Determine the (X, Y) coordinate at the center of the cell enclosing the given text.  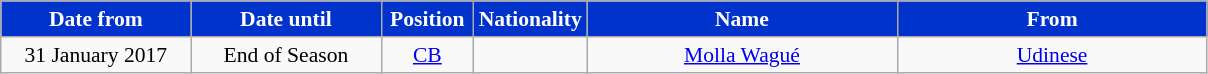
CB (428, 55)
End of Season (286, 55)
Date from (96, 19)
From (1052, 19)
Name (742, 19)
Molla Wagué (742, 55)
Position (428, 19)
31 January 2017 (96, 55)
Nationality (530, 19)
Udinese (1052, 55)
Date until (286, 19)
